Capture the cell that displays the provided text and extract its (X, Y) central coordinate. 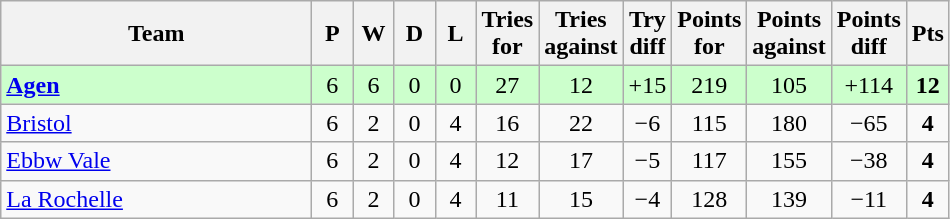
139 (789, 199)
Points diff (868, 34)
La Rochelle (156, 199)
Bristol (156, 123)
+114 (868, 85)
155 (789, 161)
Tries for (508, 34)
D (414, 34)
−6 (648, 123)
L (456, 34)
+15 (648, 85)
Points for (710, 34)
180 (789, 123)
Team (156, 34)
Tries against (581, 34)
−38 (868, 161)
P (332, 34)
Pts (928, 34)
17 (581, 161)
105 (789, 85)
16 (508, 123)
128 (710, 199)
115 (710, 123)
W (374, 34)
Ebbw Vale (156, 161)
11 (508, 199)
−65 (868, 123)
Points against (789, 34)
15 (581, 199)
Agen (156, 85)
117 (710, 161)
−4 (648, 199)
−11 (868, 199)
27 (508, 85)
Try diff (648, 34)
22 (581, 123)
−5 (648, 161)
219 (710, 85)
